Return (x, y) of the center of cell containing provided text 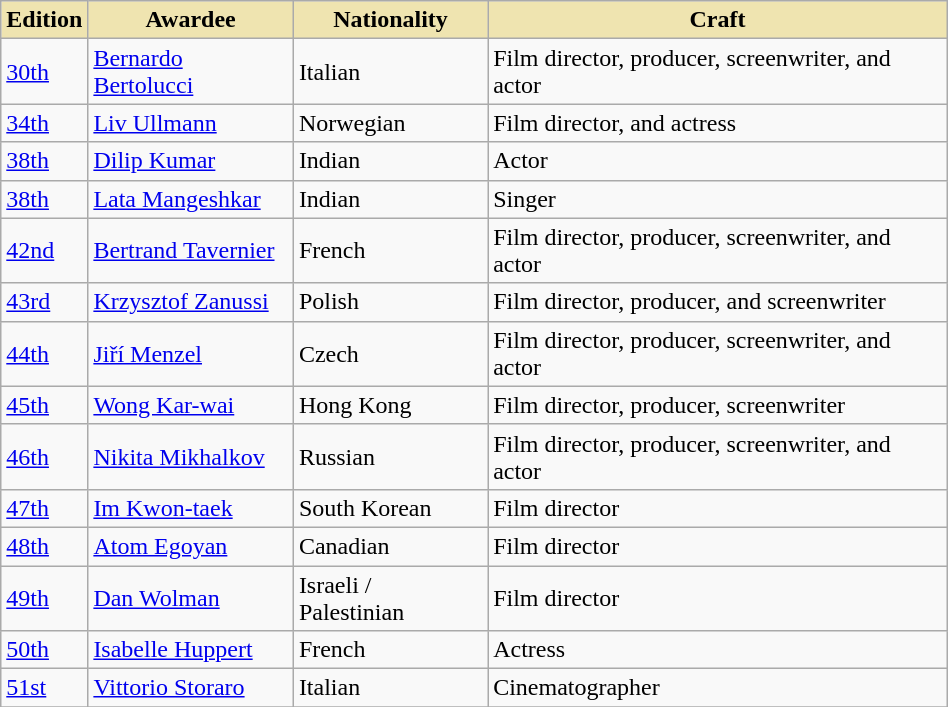
43rd (44, 302)
Craft (718, 20)
Russian (390, 456)
Dilip Kumar (191, 161)
Actress (718, 650)
49th (44, 598)
Film director, and actress (718, 123)
Atom Egoyan (191, 546)
Nikita Mikhalkov (191, 456)
Film director, producer, and screenwriter (718, 302)
Dan Wolman (191, 598)
30th (44, 72)
Bertrand Tavernier (191, 250)
47th (44, 508)
Actor (718, 161)
Isabelle Huppert (191, 650)
46th (44, 456)
Awardee (191, 20)
Vittorio Storaro (191, 688)
34th (44, 123)
Canadian (390, 546)
Singer (718, 199)
Polish (390, 302)
Wong Kar-wai (191, 405)
50th (44, 650)
Bernardo Bertolucci (191, 72)
Cinematographer (718, 688)
Czech (390, 354)
Israeli / Palestinian (390, 598)
44th (44, 354)
Krzysztof Zanussi (191, 302)
48th (44, 546)
Norwegian (390, 123)
Edition (44, 20)
Hong Kong (390, 405)
South Korean (390, 508)
Jiří Menzel (191, 354)
45th (44, 405)
51st (44, 688)
Nationality (390, 20)
Film director, producer, screenwriter (718, 405)
Lata Mangeshkar (191, 199)
Im Kwon-taek (191, 508)
42nd (44, 250)
Liv Ullmann (191, 123)
